Search for the cell housing the specified text and yield its [X, Y] center coordinate. 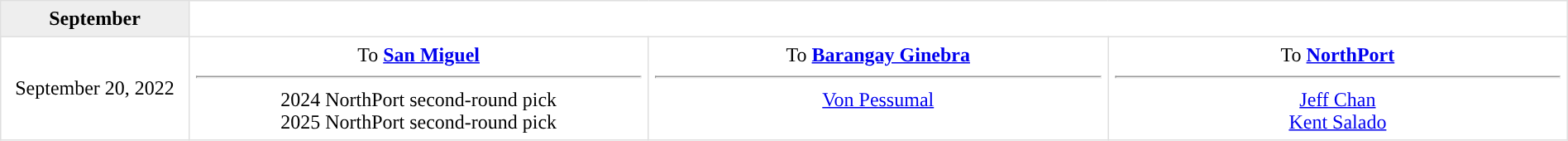
September 20, 2022 [95, 88]
To NorthPortJeff ChanKent Salado [1338, 88]
September [95, 19]
To Barangay GinebraVon Pessumal [878, 88]
To San Miguel2024 NorthPort second-round pick2025 NorthPort second-round pick [418, 88]
